Locate the cell with the specified text and output its (X, Y) center coordinate. 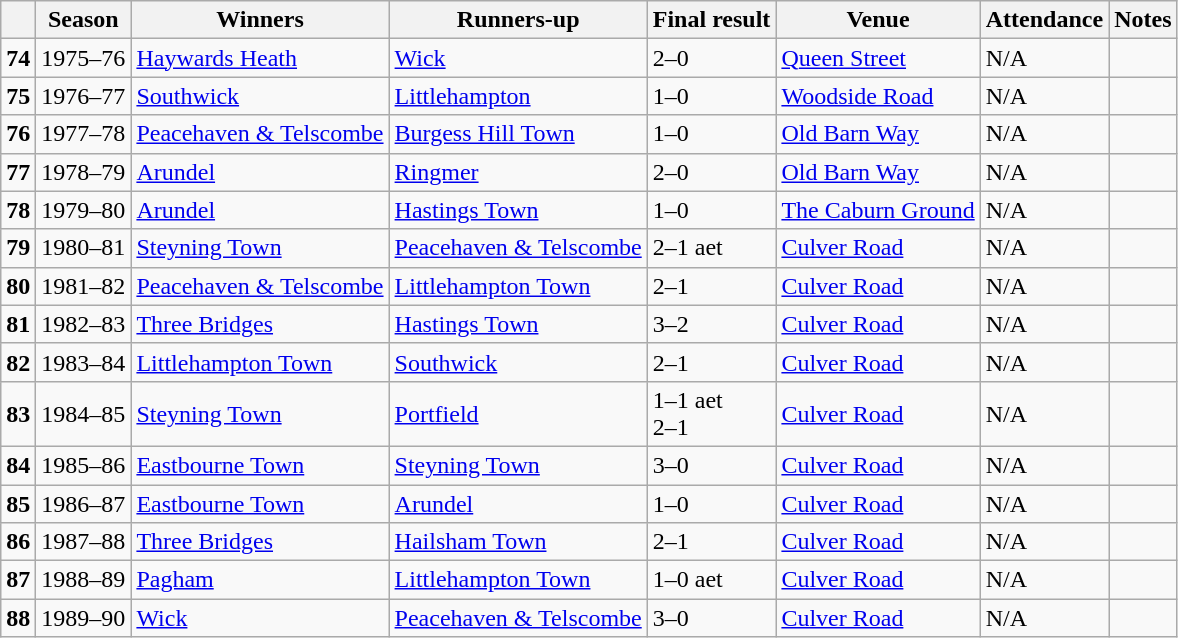
Littlehampton (518, 96)
1982–83 (84, 324)
84 (18, 465)
82 (18, 362)
1–0 aet (712, 580)
75 (18, 96)
1986–87 (84, 503)
1976–77 (84, 96)
Attendance (1044, 20)
3–2 (712, 324)
1981–82 (84, 286)
Portfield (518, 414)
83 (18, 414)
Burgess Hill Town (518, 134)
Venue (878, 20)
Season (84, 20)
1984–85 (84, 414)
1985–86 (84, 465)
Pagham (260, 580)
Winners (260, 20)
1980–81 (84, 248)
1978–79 (84, 172)
Runners-up (518, 20)
81 (18, 324)
The Caburn Ground (878, 210)
Haywards Heath (260, 58)
88 (18, 618)
2–1 aet (712, 248)
1987–88 (84, 542)
1979–80 (84, 210)
Ringmer (518, 172)
1989–90 (84, 618)
Woodside Road (878, 96)
87 (18, 580)
78 (18, 210)
1977–78 (84, 134)
86 (18, 542)
Final result (712, 20)
1–1 aet2–1 (712, 414)
77 (18, 172)
80 (18, 286)
1975–76 (84, 58)
74 (18, 58)
Notes (1143, 20)
79 (18, 248)
1983–84 (84, 362)
Hailsham Town (518, 542)
1988–89 (84, 580)
Queen Street (878, 58)
76 (18, 134)
85 (18, 503)
